Detect which cell encompasses the target text, then output its (x, y) center coordinate. 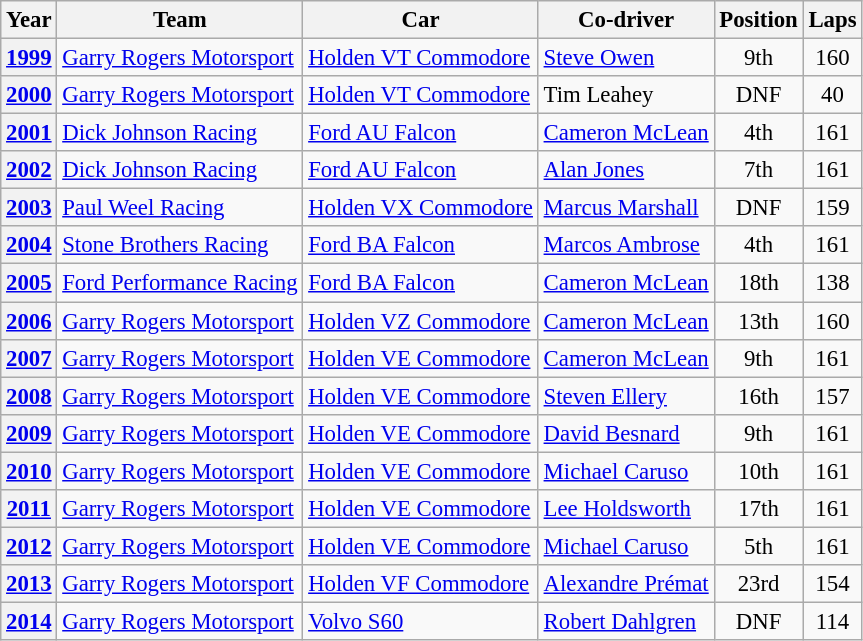
Marcos Ambrose (626, 245)
Holden VZ Commodore (420, 321)
7th (758, 170)
Alan Jones (626, 170)
17th (758, 509)
157 (832, 396)
Position (758, 20)
Holden VX Commodore (420, 208)
2006 (29, 321)
Marcus Marshall (626, 208)
2003 (29, 208)
16th (758, 396)
5th (758, 546)
1999 (29, 58)
Tim Leahey (626, 95)
Volvo S60 (420, 621)
2012 (29, 546)
2007 (29, 358)
23rd (758, 584)
Laps (832, 20)
2013 (29, 584)
Steve Owen (626, 58)
2002 (29, 170)
David Besnard (626, 433)
2014 (29, 621)
Lee Holdsworth (626, 509)
138 (832, 283)
159 (832, 208)
114 (832, 621)
2000 (29, 95)
13th (758, 321)
2004 (29, 245)
Co-driver (626, 20)
Stone Brothers Racing (180, 245)
Car (420, 20)
2011 (29, 509)
Alexandre Prémat (626, 584)
40 (832, 95)
2005 (29, 283)
Holden VF Commodore (420, 584)
Steven Ellery (626, 396)
Year (29, 20)
2009 (29, 433)
Robert Dahlgren (626, 621)
10th (758, 471)
154 (832, 584)
2010 (29, 471)
Ford Performance Racing (180, 283)
Paul Weel Racing (180, 208)
Team (180, 20)
2001 (29, 133)
18th (758, 283)
2008 (29, 396)
